Locate the cell with the specified text and output its (X, Y) center coordinate. 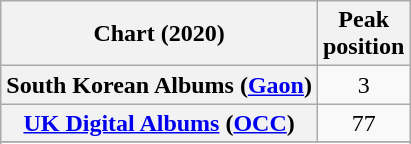
UK Digital Albums (OCC) (160, 123)
South Korean Albums (Gaon) (160, 85)
3 (363, 85)
77 (363, 123)
Chart (2020) (160, 34)
Peakposition (363, 34)
